Detect which cell encompasses the target text, then output its (X, Y) center coordinate. 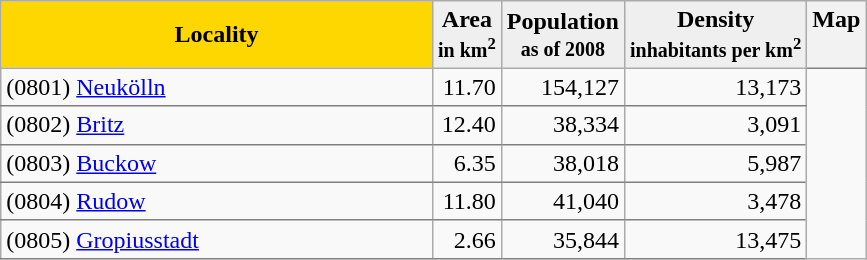
11.70 (466, 87)
(0801) Neukölln (217, 87)
12.40 (466, 125)
41,040 (562, 201)
3,091 (715, 125)
Density inhabitants per km2 (715, 34)
35,844 (562, 239)
(0805) Gropiusstadt (217, 239)
13,475 (715, 239)
6.35 (466, 163)
Map (836, 34)
Locality (217, 34)
(0803) Buckow (217, 163)
Population as of 2008 (562, 34)
154,127 (562, 87)
3,478 (715, 201)
(0802) Britz (217, 125)
2.66 (466, 239)
(0804) Rudow (217, 201)
13,173 (715, 87)
Area in km2 (466, 34)
11.80 (466, 201)
38,018 (562, 163)
5,987 (715, 163)
38,334 (562, 125)
